From the cell containing the given text, extract its center point as (x, y) coordinate. 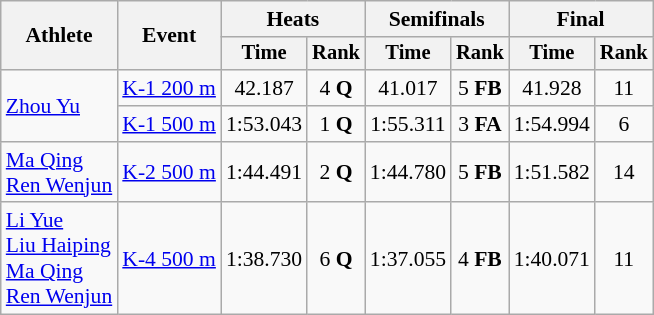
6 Q (336, 259)
Heats (293, 19)
41.017 (408, 88)
1:54.994 (552, 124)
1:51.582 (552, 172)
42.187 (264, 88)
Athlete (60, 36)
Zhou Yu (60, 106)
4 FB (480, 259)
14 (624, 172)
2 Q (336, 172)
1:44.491 (264, 172)
4 Q (336, 88)
1 Q (336, 124)
1:40.071 (552, 259)
1:37.055 (408, 259)
Li YueLiu HaipingMa QingRen Wenjun (60, 259)
1:38.730 (264, 259)
K-4 500 m (169, 259)
K-1 200 m (169, 88)
Ma QingRen Wenjun (60, 172)
41.928 (552, 88)
1:55.311 (408, 124)
K-2 500 m (169, 172)
Final (581, 19)
Event (169, 36)
1:53.043 (264, 124)
Semifinals (437, 19)
K-1 500 m (169, 124)
6 (624, 124)
3 FA (480, 124)
1:44.780 (408, 172)
